For the text-containing cell, return its midpoint in [x, y] coordinate format. 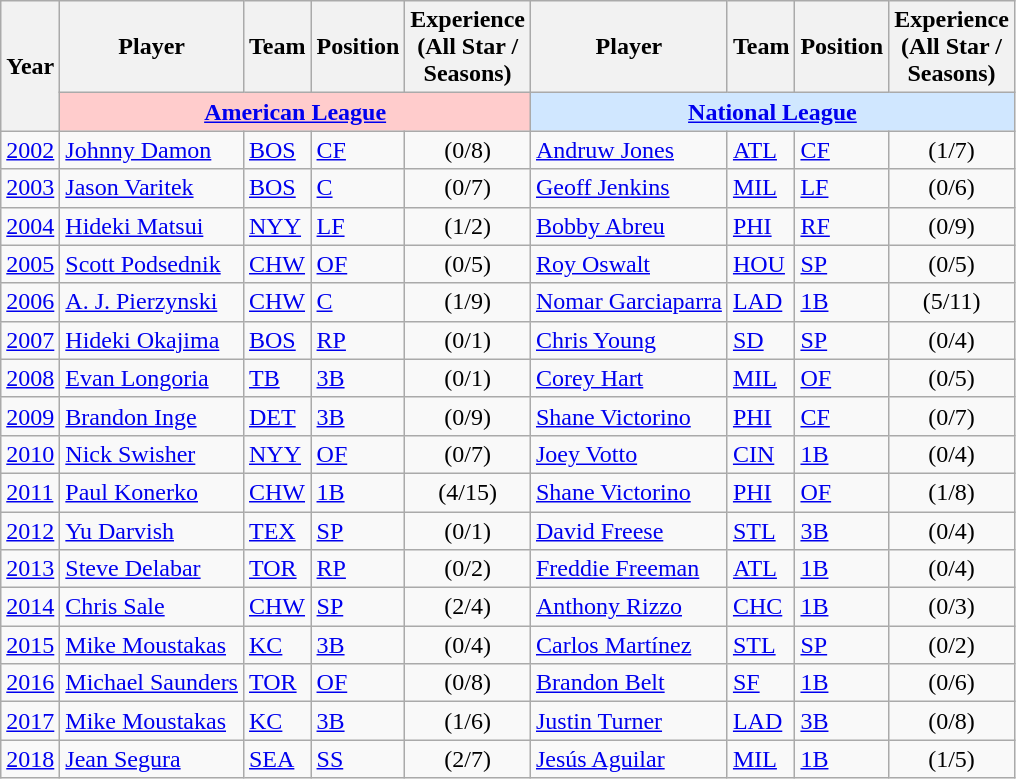
TB [277, 378]
(1/7) [952, 150]
SS [358, 759]
2012 [30, 531]
2002 [30, 150]
Geoff Jenkins [628, 188]
Jean Segura [152, 759]
Joey Votto [628, 454]
Michael Saunders [152, 683]
Anthony Rizzo [628, 607]
DET [277, 416]
(4/15) [468, 492]
SEA [277, 759]
National League [772, 112]
2005 [30, 264]
RF [842, 226]
Nomar Garciaparra [628, 302]
2017 [30, 721]
Paul Konerko [152, 492]
(5/11) [952, 302]
2009 [30, 416]
Year [30, 66]
Johnny Damon [152, 150]
2010 [30, 454]
(0/3) [952, 607]
CIN [761, 454]
(1/6) [468, 721]
Carlos Martínez [628, 645]
David Freese [628, 531]
Bobby Abreu [628, 226]
2006 [30, 302]
2015 [30, 645]
(1/8) [952, 492]
(2/7) [468, 759]
(1/2) [468, 226]
Chris Sale [152, 607]
Brandon Inge [152, 416]
2014 [30, 607]
2004 [30, 226]
Jesús Aguilar [628, 759]
HOU [761, 264]
CHC [761, 607]
Hideki Okajima [152, 340]
2016 [30, 683]
Corey Hart [628, 378]
2013 [30, 569]
(1/9) [468, 302]
Roy Oswalt [628, 264]
2003 [30, 188]
Nick Swisher [152, 454]
Evan Longoria [152, 378]
TEX [277, 531]
(1/5) [952, 759]
(2/4) [468, 607]
Steve Delabar [152, 569]
SF [761, 683]
Brandon Belt [628, 683]
Justin Turner [628, 721]
Hideki Matsui [152, 226]
2011 [30, 492]
SD [761, 340]
Yu Darvish [152, 531]
Chris Young [628, 340]
Jason Varitek [152, 188]
Scott Podsednik [152, 264]
Freddie Freeman [628, 569]
2007 [30, 340]
2018 [30, 759]
American League [296, 112]
2008 [30, 378]
Andruw Jones [628, 150]
A. J. Pierzynski [152, 302]
